Find where the given text appears and provide that cell's center as [X, Y] coordinate. 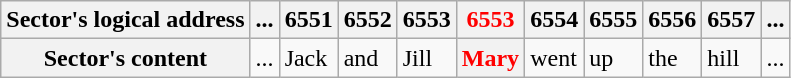
6556 [672, 20]
Mary [490, 58]
Sector's content [126, 58]
and [368, 58]
6554 [554, 20]
6552 [368, 20]
up [614, 58]
went [554, 58]
Jack [308, 58]
hill [732, 58]
Jill [426, 58]
6551 [308, 20]
the [672, 58]
Sector's logical address [126, 20]
6555 [614, 20]
6557 [732, 20]
